Return the [x, y] coordinate for the center point of the cell that contains the specified text.  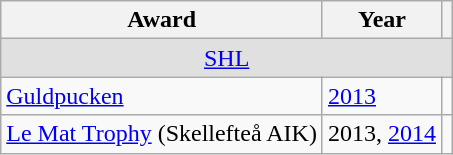
Year [382, 20]
Award [162, 20]
Guldpucken [162, 96]
2013, 2014 [382, 134]
Le Mat Trophy (Skellefteå AIK) [162, 134]
SHL [227, 58]
2013 [382, 96]
